Find where the given text appears and provide that cell's center as (X, Y) coordinate. 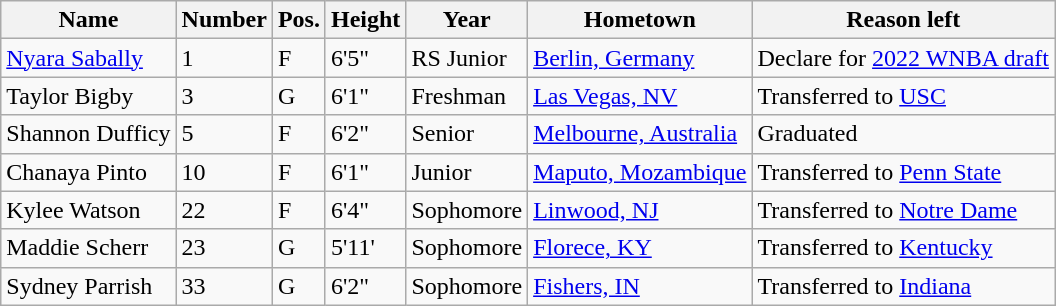
Maddie Scherr (88, 248)
Number (224, 20)
Fishers, IN (640, 286)
Transferred to USC (904, 96)
Nyara Sabally (88, 58)
Freshman (467, 96)
23 (224, 248)
Hometown (640, 20)
Kylee Watson (88, 210)
Florece, KY (640, 248)
22 (224, 210)
10 (224, 172)
33 (224, 286)
5'11' (365, 248)
Year (467, 20)
Transferred to Indiana (904, 286)
6'4" (365, 210)
Melbourne, Australia (640, 134)
Sydney Parrish (88, 286)
RS Junior (467, 58)
Reason left (904, 20)
1 (224, 58)
Maputo, Mozambique (640, 172)
Height (365, 20)
Taylor Bigby (88, 96)
Transferred to Penn State (904, 172)
Linwood, NJ (640, 210)
Chanaya Pinto (88, 172)
Senior (467, 134)
Shannon Dufficy (88, 134)
Berlin, Germany (640, 58)
Las Vegas, NV (640, 96)
Pos. (298, 20)
Transferred to Notre Dame (904, 210)
Declare for 2022 WNBA draft (904, 58)
5 (224, 134)
Name (88, 20)
3 (224, 96)
Junior (467, 172)
6'5" (365, 58)
Transferred to Kentucky (904, 248)
Graduated (904, 134)
